Return (x, y) of the center of cell containing provided text 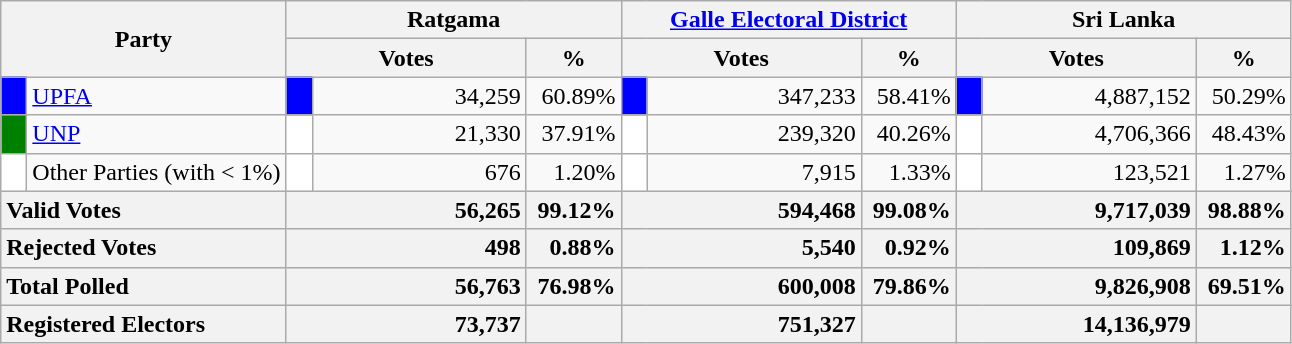
Rejected Votes (144, 248)
109,869 (1076, 248)
239,320 (754, 134)
73,737 (406, 324)
0.88% (574, 248)
4,887,152 (1089, 96)
347,233 (754, 96)
50.29% (1244, 96)
5,540 (741, 248)
79.86% (908, 286)
676 (419, 172)
1.27% (1244, 172)
98.88% (1244, 210)
Party (144, 39)
99.08% (908, 210)
14,136,979 (1076, 324)
Other Parties (with < 1%) (156, 172)
21,330 (419, 134)
60.89% (574, 96)
751,327 (741, 324)
99.12% (574, 210)
56,265 (406, 210)
Valid Votes (144, 210)
594,468 (741, 210)
56,763 (406, 286)
UPFA (156, 96)
48.43% (1244, 134)
4,706,366 (1089, 134)
0.92% (908, 248)
123,521 (1089, 172)
9,826,908 (1076, 286)
Ratgama (454, 20)
UNP (156, 134)
600,008 (741, 286)
1.33% (908, 172)
58.41% (908, 96)
69.51% (1244, 286)
1.12% (1244, 248)
34,259 (419, 96)
498 (406, 248)
76.98% (574, 286)
40.26% (908, 134)
Sri Lanka (1124, 20)
Registered Electors (144, 324)
37.91% (574, 134)
Total Polled (144, 286)
Galle Electoral District (788, 20)
9,717,039 (1076, 210)
1.20% (574, 172)
7,915 (754, 172)
